For the text-containing cell, return its midpoint in [X, Y] coordinate format. 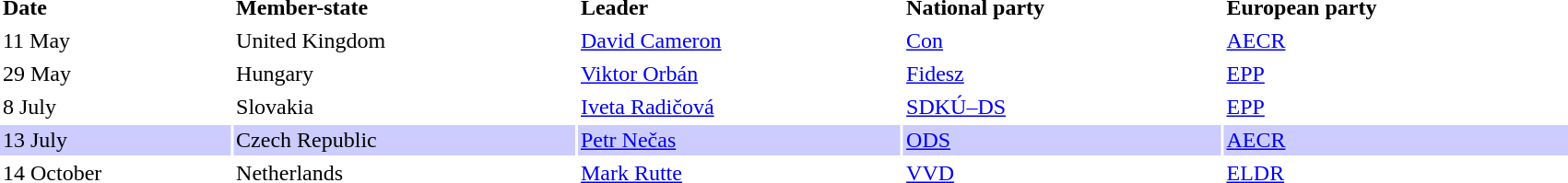
Petr Nečas [739, 140]
Con [1062, 40]
11 May [115, 40]
Czech Republic [404, 140]
Slovakia [404, 107]
Fidesz [1062, 74]
David Cameron [739, 40]
Hungary [404, 74]
13 July [115, 140]
ODS [1062, 140]
8 July [115, 107]
Viktor Orbán [739, 74]
SDKÚ–DS [1062, 107]
United Kingdom [404, 40]
Iveta Radičová [739, 107]
29 May [115, 74]
